Output the (X, Y) coordinate of the center of the cell containing the given text.  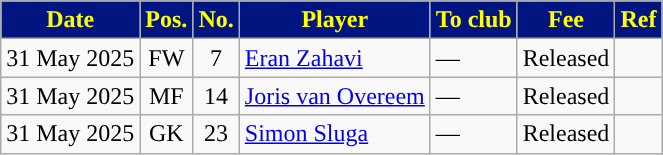
Simon Sluga (334, 134)
MF (166, 96)
23 (216, 134)
7 (216, 58)
Ref (638, 20)
14 (216, 96)
Eran Zahavi (334, 58)
Pos. (166, 20)
GK (166, 134)
To club (474, 20)
Date (70, 20)
Joris van Overeem (334, 96)
No. (216, 20)
FW (166, 58)
Player (334, 20)
Fee (566, 20)
